Return [x, y] of the center of cell containing provided text 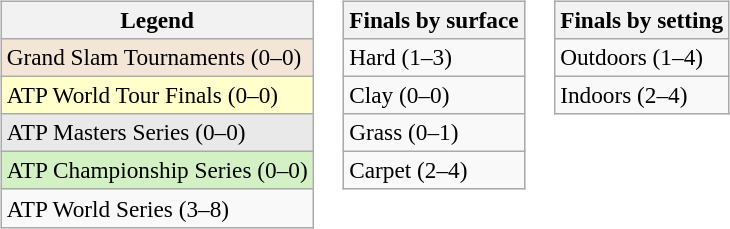
Finals by surface [434, 20]
Legend [157, 20]
Grand Slam Tournaments (0–0) [157, 57]
ATP World Tour Finals (0–0) [157, 95]
ATP Championship Series (0–0) [157, 171]
Hard (1–3) [434, 57]
Grass (0–1) [434, 133]
ATP World Series (3–8) [157, 208]
Outdoors (1–4) [642, 57]
Finals by setting [642, 20]
ATP Masters Series (0–0) [157, 133]
Indoors (2–4) [642, 95]
Carpet (2–4) [434, 171]
Clay (0–0) [434, 95]
